Identify which cell holds the provided text, then report its (X, Y) central coordinate. 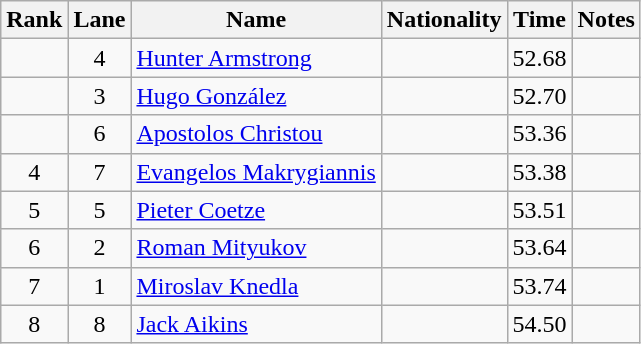
Evangelos Makrygiannis (256, 172)
Hunter Armstrong (256, 58)
Pieter Coetze (256, 210)
53.51 (540, 210)
Miroslav Knedla (256, 286)
Jack Aikins (256, 324)
Hugo González (256, 96)
53.74 (540, 286)
Nationality (444, 20)
Time (540, 20)
53.36 (540, 134)
54.50 (540, 324)
53.64 (540, 248)
Lane (100, 20)
1 (100, 286)
52.68 (540, 58)
2 (100, 248)
3 (100, 96)
Roman Mityukov (256, 248)
52.70 (540, 96)
Name (256, 20)
Rank (34, 20)
Apostolos Christou (256, 134)
53.38 (540, 172)
Notes (606, 20)
